For the text-containing cell, return its midpoint in (X, Y) coordinate format. 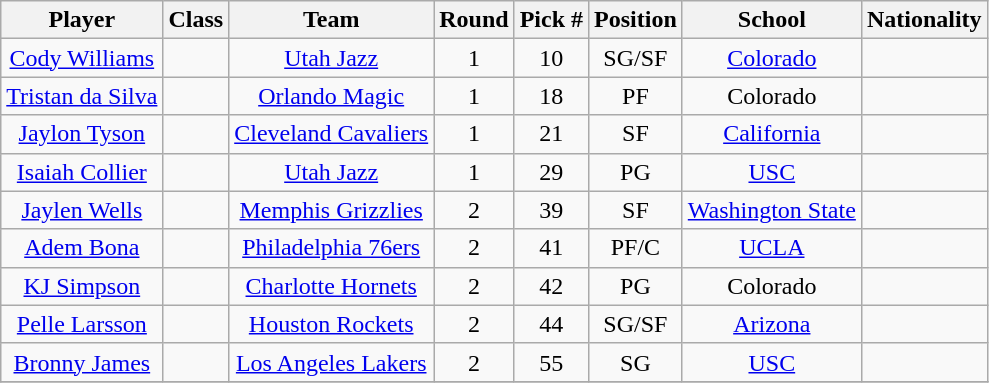
PF/C (636, 248)
Cody Williams (82, 58)
Orlando Magic (332, 96)
42 (551, 286)
Class (196, 20)
PF (636, 96)
Jaylon Tyson (82, 134)
Player (82, 20)
Houston Rockets (332, 324)
Bronny James (82, 362)
Nationality (924, 20)
SG (636, 362)
Pick # (551, 20)
55 (551, 362)
44 (551, 324)
21 (551, 134)
29 (551, 172)
UCLA (772, 248)
Position (636, 20)
Pelle Larsson (82, 324)
Los Angeles Lakers (332, 362)
Isaiah Collier (82, 172)
Jaylen Wells (82, 210)
Washington State (772, 210)
KJ Simpson (82, 286)
10 (551, 58)
Round (474, 20)
39 (551, 210)
Memphis Grizzlies (332, 210)
Cleveland Cavaliers (332, 134)
Charlotte Hornets (332, 286)
Tristan da Silva (82, 96)
41 (551, 248)
Team (332, 20)
Adem Bona (82, 248)
18 (551, 96)
School (772, 20)
Arizona (772, 324)
Philadelphia 76ers (332, 248)
California (772, 134)
